Return the (x, y) coordinate for the center point of the cell that contains the specified text.  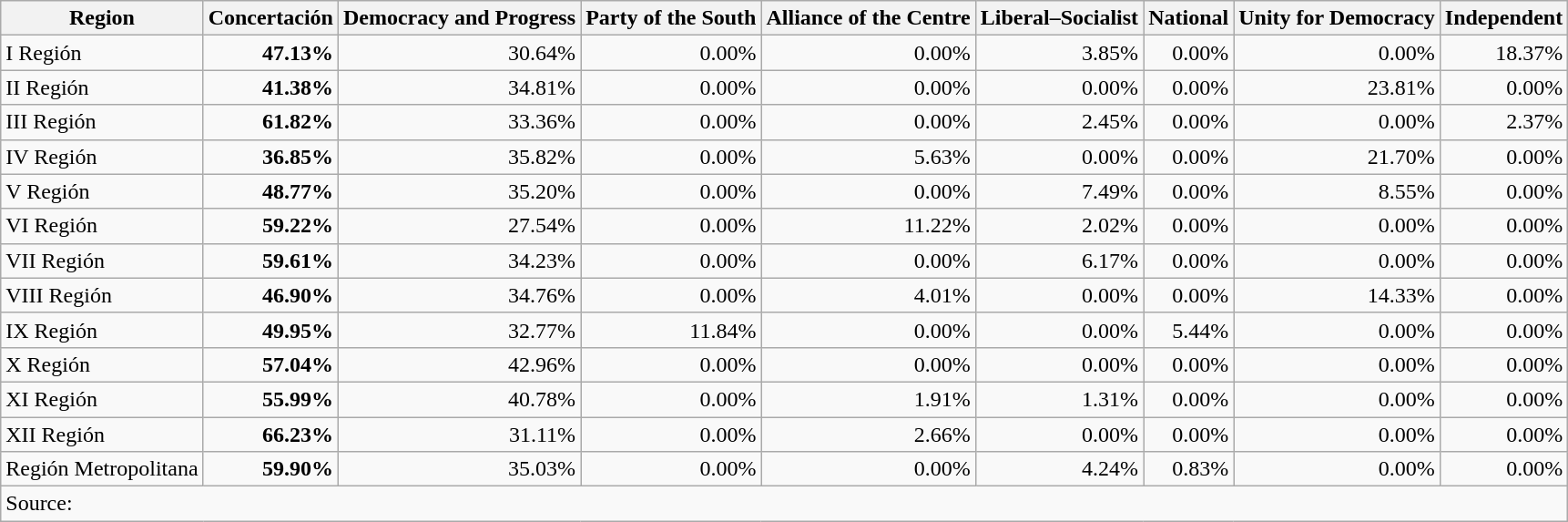
VIII Región (102, 295)
5.63% (869, 157)
IX Región (102, 330)
11.84% (671, 330)
14.33% (1337, 295)
46.90% (270, 295)
57.04% (270, 364)
X Región (102, 364)
1.31% (1059, 399)
3.85% (1059, 53)
11.22% (869, 226)
0.83% (1189, 469)
Democracy and Progress (459, 18)
VI Región (102, 226)
VII Región (102, 261)
Party of the South (671, 18)
34.81% (459, 87)
66.23% (270, 435)
5.44% (1189, 330)
2.02% (1059, 226)
8.55% (1337, 191)
55.99% (270, 399)
XII Región (102, 435)
National (1189, 18)
49.95% (270, 330)
7.49% (1059, 191)
Región Metropolitana (102, 469)
48.77% (270, 191)
27.54% (459, 226)
41.38% (270, 87)
Liberal–Socialist (1059, 18)
40.78% (459, 399)
61.82% (270, 122)
31.11% (459, 435)
Alliance of the Centre (869, 18)
23.81% (1337, 87)
6.17% (1059, 261)
42.96% (459, 364)
2.66% (869, 435)
1.91% (869, 399)
Concertación (270, 18)
Unity for Democracy (1337, 18)
59.61% (270, 261)
35.20% (459, 191)
4.01% (869, 295)
59.22% (270, 226)
34.23% (459, 261)
18.37% (1503, 53)
32.77% (459, 330)
IV Región (102, 157)
35.82% (459, 157)
34.76% (459, 295)
47.13% (270, 53)
21.70% (1337, 157)
XI Región (102, 399)
I Región (102, 53)
36.85% (270, 157)
2.37% (1503, 122)
4.24% (1059, 469)
33.36% (459, 122)
II Región (102, 87)
59.90% (270, 469)
30.64% (459, 53)
V Región (102, 191)
Region (102, 18)
Independent (1503, 18)
2.45% (1059, 122)
35.03% (459, 469)
III Región (102, 122)
Source: (785, 504)
